Determine the (x, y) coordinate at the center of the cell enclosing the given text.  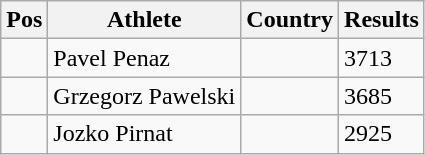
3685 (382, 96)
Grzegorz Pawelski (144, 96)
Country (290, 20)
2925 (382, 134)
Jozko Pirnat (144, 134)
Pos (24, 20)
3713 (382, 58)
Results (382, 20)
Pavel Penaz (144, 58)
Athlete (144, 20)
